Return the [X, Y] coordinate for the center point of the cell that contains the specified text.  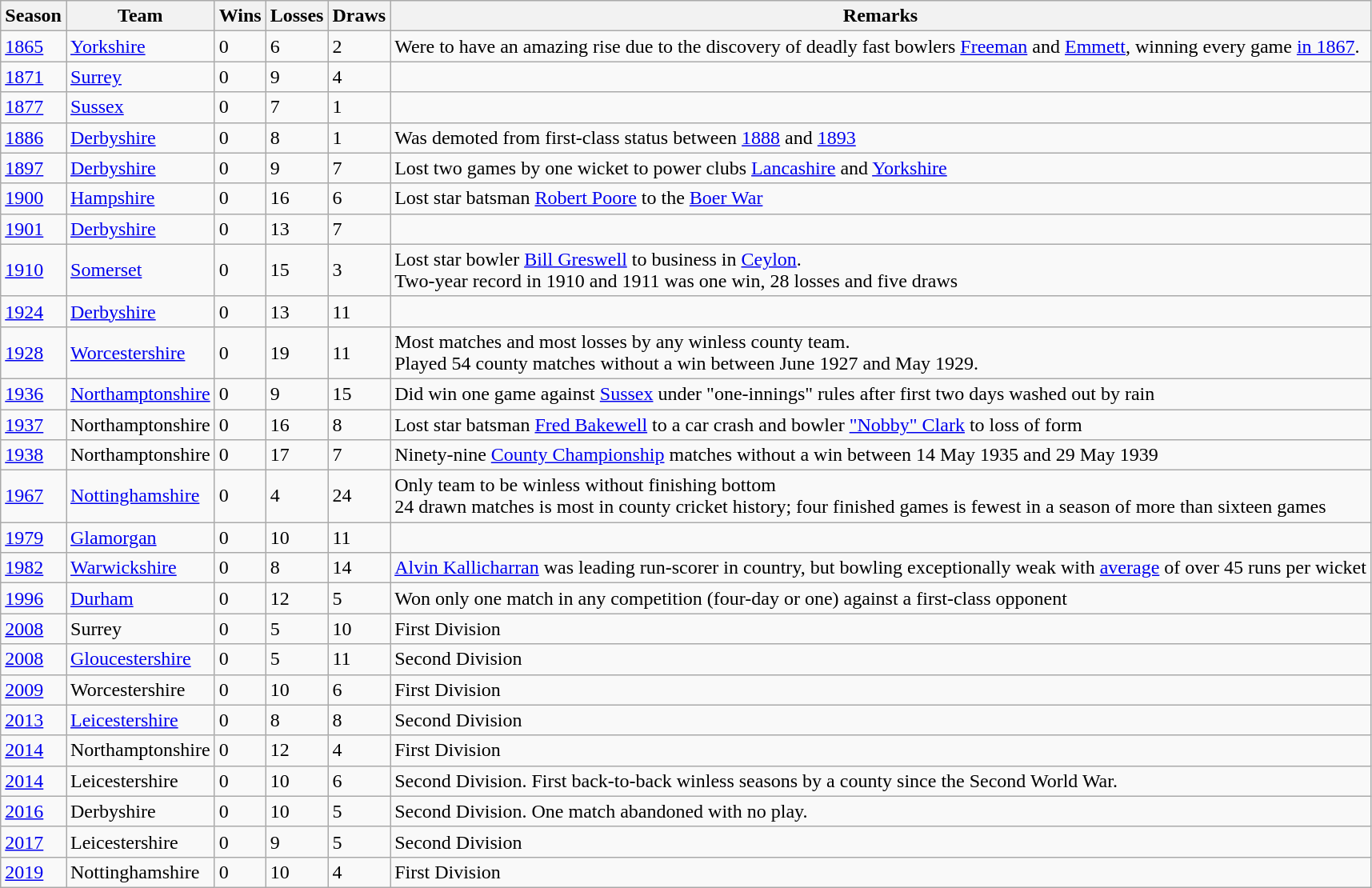
1928 [34, 352]
Draws [359, 16]
1996 [34, 598]
1938 [34, 455]
1877 [34, 107]
Did win one game against Sussex under "one-innings" rules after first two days washed out by rain [881, 394]
1871 [34, 77]
1865 [34, 46]
24 [359, 496]
Alvin Kallicharran was leading run-scorer in country, but bowling exceptionally weak with average of over 45 runs per wicket [881, 568]
Lost star bowler Bill Greswell to business in Ceylon.Two-year record in 1910 and 1911 was one win, 28 losses and five draws [881, 270]
Losses [297, 16]
1897 [34, 168]
Sussex [140, 107]
1937 [34, 425]
Second Division. One match abandoned with no play. [881, 811]
Hampshire [140, 198]
1901 [34, 229]
Were to have an amazing rise due to the discovery of deadly fast bowlers Freeman and Emmett, winning every game in 1867. [881, 46]
Durham [140, 598]
1936 [34, 394]
1886 [34, 138]
1924 [34, 311]
Season [34, 16]
2019 [34, 872]
2017 [34, 842]
Yorkshire [140, 46]
1979 [34, 538]
3 [359, 270]
1967 [34, 496]
17 [297, 455]
Second Division. First back-to-back winless seasons by a county since the Second World War. [881, 781]
2009 [34, 690]
1910 [34, 270]
Most matches and most losses by any winless county team.Played 54 county matches without a win between June 1927 and May 1929. [881, 352]
Warwickshire [140, 568]
Team [140, 16]
Ninety-nine County Championship matches without a win between 14 May 1935 and 29 May 1939 [881, 455]
Lost two games by one wicket to power clubs Lancashire and Yorkshire [881, 168]
Was demoted from first-class status between 1888 and 1893 [881, 138]
Lost star batsman Robert Poore to the Boer War [881, 198]
Glamorgan [140, 538]
1900 [34, 198]
2016 [34, 811]
14 [359, 568]
Wins [240, 16]
2013 [34, 720]
2 [359, 46]
1982 [34, 568]
Lost star batsman Fred Bakewell to a car crash and bowler "Nobby" Clark to loss of form [881, 425]
Somerset [140, 270]
Gloucestershire [140, 659]
Remarks [881, 16]
Won only one match in any competition (four-day or one) against a first-class opponent [881, 598]
19 [297, 352]
